From the cell containing the given text, extract its center point as [X, Y] coordinate. 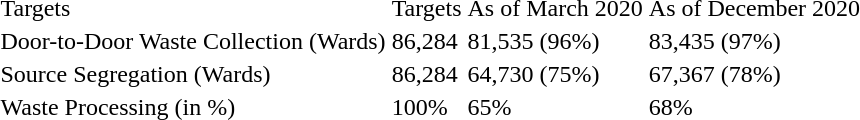
64,730 (75%) [555, 74]
81,535 (96%) [555, 41]
